Provide the [X, Y] coordinate of the cell's center where the given text is located.  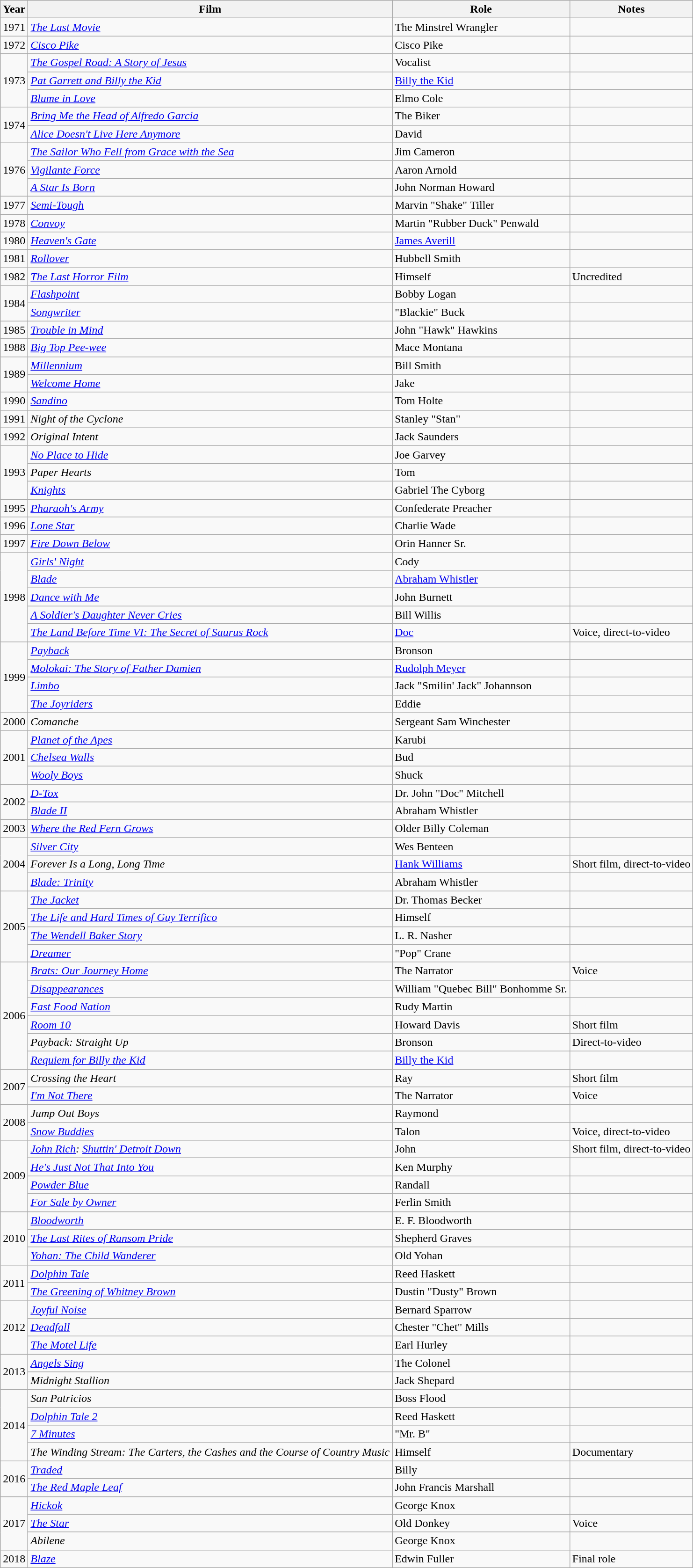
John [481, 1149]
1971 [14, 27]
The Last Movie [210, 27]
The Greening of Whitney Brown [210, 1291]
Hickok [210, 1505]
"Mr. B" [481, 1434]
L. R. Nasher [481, 935]
Requiem for Billy the Kid [210, 1060]
Cody [481, 562]
Tom Holte [481, 401]
Dr. Thomas Becker [481, 900]
Shuck [481, 775]
Ray [481, 1078]
Randall [481, 1185]
Dance with Me [210, 597]
The Last Horror Film [210, 277]
Room 10 [210, 1024]
Abilene [210, 1541]
Bring Me the Head of Alfredo Garcia [210, 116]
1978 [14, 223]
Elmo Cole [481, 98]
1997 [14, 544]
Snow Buddies [210, 1131]
Hubbell Smith [481, 259]
Paper Hearts [210, 472]
1977 [14, 205]
Boss Flood [481, 1399]
1999 [14, 677]
Deadfall [210, 1327]
Joe Garvey [481, 454]
Ferlin Smith [481, 1203]
Alice Doesn't Live Here Anymore [210, 134]
Limbo [210, 686]
2002 [14, 802]
Payback: Straight Up [210, 1042]
2000 [14, 722]
1980 [14, 241]
Charlie Wade [481, 526]
"Blackie" Buck [481, 312]
2003 [14, 829]
Flashpoint [210, 294]
Uncredited [631, 277]
Billy [481, 1470]
Gabriel The Cyborg [481, 490]
Angels Sing [210, 1363]
Joyful Noise [210, 1309]
Sergeant Sam Winchester [481, 722]
Rollover [210, 259]
2016 [14, 1479]
The Gospel Road: A Story of Jesus [210, 63]
Traded [210, 1470]
Aaron Arnold [481, 169]
2011 [14, 1283]
1998 [14, 597]
1993 [14, 472]
Millennium [210, 365]
2010 [14, 1238]
The Biker [481, 116]
Bill Smith [481, 365]
The Winding Stream: The Carters, the Cashes and the Course of Country Music [210, 1452]
Jump Out Boys [210, 1114]
Fire Down Below [210, 544]
Dustin "Dusty" Brown [481, 1291]
Payback [210, 650]
Jim Cameron [481, 152]
Eddie [481, 704]
Stanley "Stan" [481, 419]
Direct-to-video [631, 1042]
Chester "Chet" Mills [481, 1327]
Molokai: The Story of Father Damien [210, 668]
A Star Is Born [210, 187]
Jack "Smilin' Jack" Johannson [481, 686]
David [481, 134]
Karubi [481, 739]
Bloodworth [210, 1220]
Knights [210, 490]
Jake [481, 383]
Chelsea Walls [210, 757]
1981 [14, 259]
Songwriter [210, 312]
He's Just Not That Into You [210, 1167]
2017 [14, 1523]
1984 [14, 303]
Convoy [210, 223]
I'm Not There [210, 1096]
The Land Before Time VI: The Secret of Saurus Rock [210, 633]
1996 [14, 526]
Old Yohan [481, 1256]
William "Quebec Bill" Bonhomme Sr. [481, 989]
Girls' Night [210, 562]
John Francis Marshall [481, 1488]
Jack Shepard [481, 1381]
Year [14, 9]
The Joyriders [210, 704]
Rudy Martin [481, 1006]
Yohan: The Child Wanderer [210, 1256]
2007 [14, 1087]
John "Hawk" Hawkins [481, 330]
Shepherd Graves [481, 1238]
Bobby Logan [481, 294]
1990 [14, 401]
The Life and Hard Times of Guy Terrifico [210, 918]
Confederate Preacher [481, 508]
Welcome Home [210, 383]
1989 [14, 374]
Night of the Cyclone [210, 419]
The Star [210, 1523]
Ken Murphy [481, 1167]
Blade II [210, 811]
Bernard Sparrow [481, 1309]
Marvin "Shake" Tiller [481, 205]
Fast Food Nation [210, 1006]
Mace Montana [481, 348]
The Motel Life [210, 1345]
Pat Garrett and Billy the Kid [210, 80]
1976 [14, 169]
The Colonel [481, 1363]
Blume in Love [210, 98]
Dolphin Tale [210, 1274]
James Averill [481, 241]
1991 [14, 419]
7 Minutes [210, 1434]
John Norman Howard [481, 187]
Planet of the Apes [210, 739]
Disappearances [210, 989]
1972 [14, 45]
Big Top Pee-wee [210, 348]
Where the Red Fern Grows [210, 829]
The Wendell Baker Story [210, 935]
Bill Willis [481, 615]
Silver City [210, 846]
Vocalist [481, 63]
Midnight Stallion [210, 1381]
1982 [14, 277]
Pharaoh's Army [210, 508]
Blade: Trinity [210, 882]
Role [481, 9]
Wooly Boys [210, 775]
1974 [14, 125]
Martin "Rubber Duck" Penwald [481, 223]
Notes [631, 9]
Earl Hurley [481, 1345]
Hank Williams [481, 864]
John Burnett [481, 597]
Original Intent [210, 437]
1985 [14, 330]
Talon [481, 1131]
2014 [14, 1425]
Blade [210, 579]
Blaze [210, 1559]
San Patricios [210, 1399]
2004 [14, 864]
John Rich: Shuttin' Detroit Down [210, 1149]
The Last Rites of Ransom Pride [210, 1238]
Documentary [631, 1452]
Howard Davis [481, 1024]
Dr. John "Doc" Mitchell [481, 793]
Lone Star [210, 526]
The Jacket [210, 900]
D-Tox [210, 793]
Tom [481, 472]
Final role [631, 1559]
Powder Blue [210, 1185]
Wes Benteen [481, 846]
Doc [481, 633]
No Place to Hide [210, 454]
Dreamer [210, 953]
Heaven's Gate [210, 241]
Older Billy Coleman [481, 829]
Jack Saunders [481, 437]
The Minstrel Wrangler [481, 27]
Semi-Tough [210, 205]
1988 [14, 348]
1995 [14, 508]
Trouble in Mind [210, 330]
2008 [14, 1123]
1992 [14, 437]
2013 [14, 1372]
The Sailor Who Fell from Grace with the Sea [210, 152]
Film [210, 9]
E. F. Bloodworth [481, 1220]
Sandino [210, 401]
Bud [481, 757]
2005 [14, 926]
"Pop" Crane [481, 953]
Brats: Our Journey Home [210, 971]
2012 [14, 1327]
Orin Hanner Sr. [481, 544]
Dolphin Tale 2 [210, 1416]
Rudolph Meyer [481, 668]
The Red Maple Leaf [210, 1488]
A Soldier's Daughter Never Cries [210, 615]
For Sale by Owner [210, 1203]
2018 [14, 1559]
2009 [14, 1176]
2001 [14, 757]
Forever Is a Long, Long Time [210, 864]
Edwin Fuller [481, 1559]
2006 [14, 1015]
Vigilante Force [210, 169]
1973 [14, 80]
Old Donkey [481, 1523]
Crossing the Heart [210, 1078]
Raymond [481, 1114]
Comanche [210, 722]
